Output the [X, Y] coordinate of the center of the cell containing the given text.  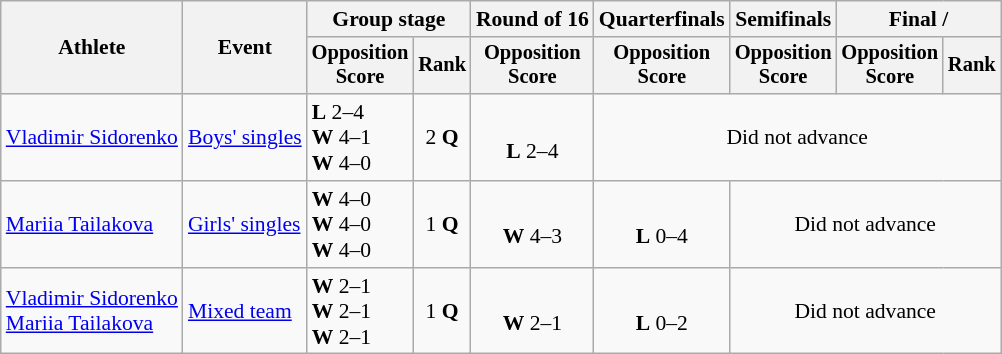
W 4–0 W 4–0 W 4–0 [360, 224]
Final / [918, 19]
Round of 16 [532, 19]
Boys' singles [245, 138]
Girls' singles [245, 224]
Group stage [389, 19]
L 0–4 [662, 224]
L 2–4 W 4–1 W 4–0 [360, 138]
Vladimir Sidorenko [92, 138]
L 2–4 [532, 138]
2 Q [442, 138]
W 4–3 [532, 224]
Event [245, 48]
Athlete [92, 48]
1 Q [442, 224]
Semifinals [784, 19]
Quarterfinals [662, 19]
Mariia Tailakova [92, 224]
